From the cell containing the given text, extract its center point as (X, Y) coordinate. 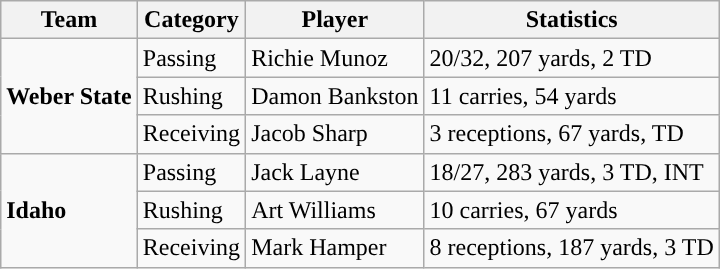
Idaho (70, 210)
Damon Bankston (335, 96)
Jacob Sharp (335, 134)
Richie Munoz (335, 58)
Weber State (70, 96)
11 carries, 54 yards (572, 96)
10 carries, 67 yards (572, 210)
8 receptions, 187 yards, 3 TD (572, 248)
Jack Layne (335, 172)
Statistics (572, 20)
20/32, 207 yards, 2 TD (572, 58)
18/27, 283 yards, 3 TD, INT (572, 172)
Mark Hamper (335, 248)
3 receptions, 67 yards, TD (572, 134)
Category (191, 20)
Team (70, 20)
Art Williams (335, 210)
Player (335, 20)
